Extract the [x, y] coordinate from the center of the cell holding the provided text.  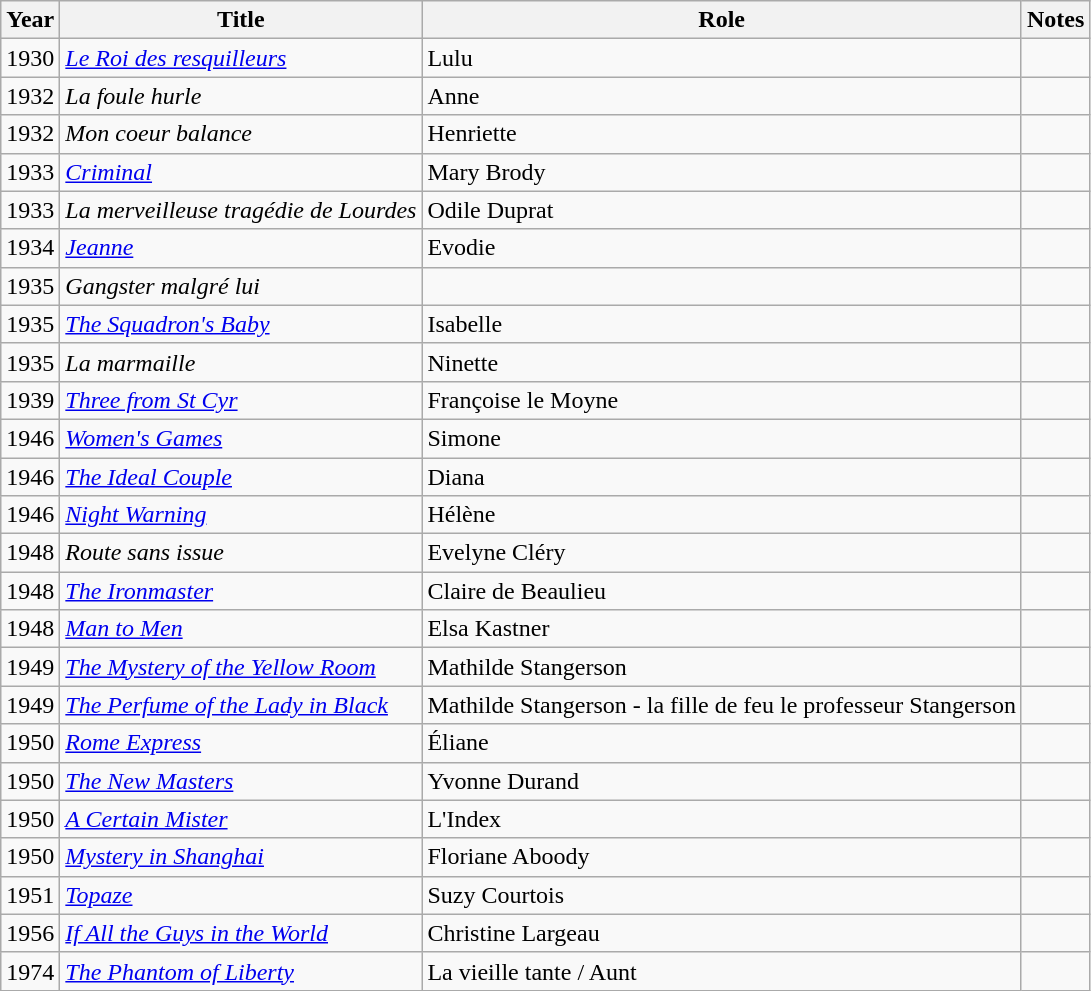
Night Warning [241, 515]
1939 [30, 400]
The Phantom of Liberty [241, 971]
Evelyne Cléry [722, 553]
Anne [722, 96]
Isabelle [722, 324]
Christine Largeau [722, 933]
Mon coeur balance [241, 134]
1930 [30, 58]
The New Masters [241, 781]
Man to Men [241, 629]
Ninette [722, 362]
Evodie [722, 248]
Éliane [722, 743]
Le Roi des resquilleurs [241, 58]
Simone [722, 438]
La foule hurle [241, 96]
Odile Duprat [722, 210]
Yvonne Durand [722, 781]
Topaze [241, 895]
The Mystery of the Yellow Room [241, 667]
Jeanne [241, 248]
Floriane Aboody [722, 857]
Françoise le Moyne [722, 400]
Henriette [722, 134]
The Ideal Couple [241, 477]
L'Index [722, 819]
La vieille tante / Aunt [722, 971]
Elsa Kastner [722, 629]
1934 [30, 248]
Year [30, 20]
La merveilleuse tragédie de Lourdes [241, 210]
The Perfume of the Lady in Black [241, 705]
Rome Express [241, 743]
Mary Brody [722, 172]
Hélène [722, 515]
Women's Games [241, 438]
Three from St Cyr [241, 400]
Criminal [241, 172]
Diana [722, 477]
If All the Guys in the World [241, 933]
The Squadron's Baby [241, 324]
Notes [1055, 20]
Lulu [722, 58]
Mathilde Stangerson - la fille de feu le professeur Stangerson [722, 705]
Claire de Beaulieu [722, 591]
Title [241, 20]
A Certain Mister [241, 819]
1951 [30, 895]
Mathilde Stangerson [722, 667]
1956 [30, 933]
The Ironmaster [241, 591]
1974 [30, 971]
La marmaille [241, 362]
Gangster malgré lui [241, 286]
Role [722, 20]
Suzy Courtois [722, 895]
Route sans issue [241, 553]
Mystery in Shanghai [241, 857]
